Extract the [X, Y] coordinate from the center of the cell holding the provided text.  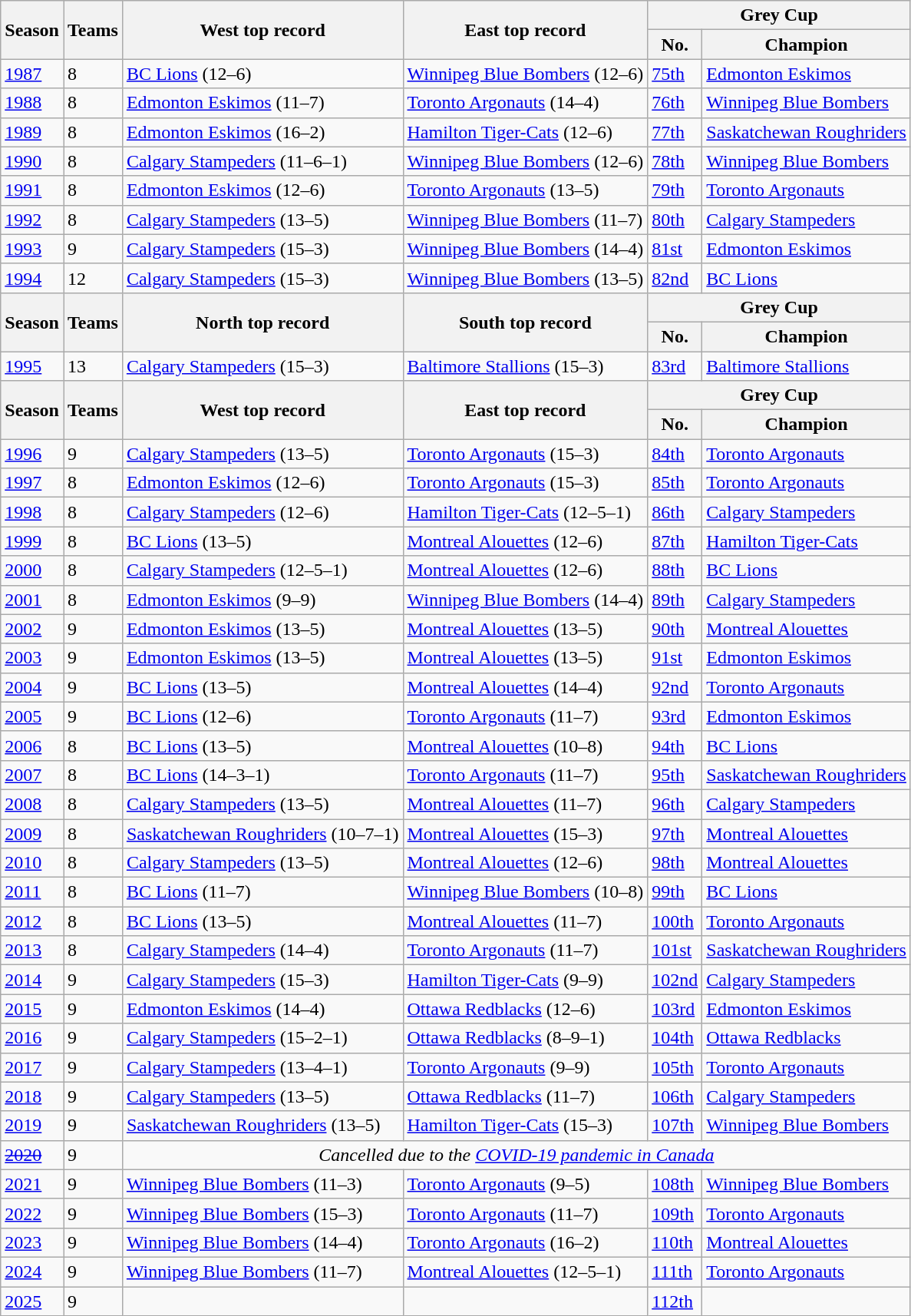
Edmonton Eskimos (9–9) [262, 600]
100th [675, 921]
Hamilton Tiger-Cats (12–5–1) [525, 512]
Ottawa Redblacks [807, 1038]
107th [675, 1126]
2003 [32, 658]
2005 [32, 716]
2021 [32, 1184]
86th [675, 512]
1998 [32, 512]
2001 [32, 600]
2004 [32, 687]
105th [675, 1067]
2022 [32, 1213]
101st [675, 951]
110th [675, 1242]
88th [675, 570]
Hamilton Tiger-Cats [807, 541]
76th [675, 103]
Edmonton Eskimos (14–4) [262, 1009]
Ottawa Redblacks (11–7) [525, 1096]
81st [675, 249]
Ottawa Redblacks (12–6) [525, 1009]
77th [675, 132]
111th [675, 1271]
Winnipeg Blue Bombers (10–8) [525, 892]
2018 [32, 1096]
2009 [32, 833]
1997 [32, 483]
Toronto Argonauts (16–2) [525, 1242]
Montreal Alouettes (10–8) [525, 746]
Ottawa Redblacks (8–9–1) [525, 1038]
Toronto Argonauts (9–9) [525, 1067]
2000 [32, 570]
Calgary Stampeders (13–4–1) [262, 1067]
1993 [32, 249]
BC Lions (14–3–1) [262, 775]
98th [675, 863]
South top record [525, 322]
1996 [32, 454]
83rd [675, 366]
12 [92, 278]
Saskatchewan Roughriders (13–5) [262, 1126]
Calgary Stampeders (12–5–1) [262, 570]
Montreal Alouettes (14–4) [525, 687]
2017 [32, 1067]
2025 [32, 1301]
Calgary Stampeders (12–6) [262, 512]
89th [675, 600]
Hamilton Tiger-Cats (15–3) [525, 1126]
1989 [32, 132]
108th [675, 1184]
96th [675, 804]
Calgary Stampeders (15–2–1) [262, 1038]
Winnipeg Blue Bombers (11–3) [262, 1184]
80th [675, 220]
92nd [675, 687]
91st [675, 658]
1999 [32, 541]
106th [675, 1096]
99th [675, 892]
Baltimore Stallions (15–3) [525, 366]
97th [675, 833]
1987 [32, 74]
13 [92, 366]
2016 [32, 1038]
2015 [32, 1009]
2014 [32, 980]
112th [675, 1301]
2024 [32, 1271]
2002 [32, 629]
2008 [32, 804]
Toronto Argonauts (14–4) [525, 103]
Montreal Alouettes (15–3) [525, 833]
Baltimore Stallions [807, 366]
2007 [32, 775]
BC Lions (11–7) [262, 892]
1995 [32, 366]
2019 [32, 1126]
North top record [262, 322]
1994 [32, 278]
95th [675, 775]
82nd [675, 278]
84th [675, 454]
2020 [32, 1155]
93rd [675, 716]
75th [675, 74]
Calgary Stampeders (11–6–1) [262, 161]
109th [675, 1213]
94th [675, 746]
90th [675, 629]
103rd [675, 1009]
2006 [32, 746]
79th [675, 190]
1992 [32, 220]
Calgary Stampeders (14–4) [262, 951]
Hamilton Tiger-Cats (9–9) [525, 980]
Toronto Argonauts (13–5) [525, 190]
Edmonton Eskimos (11–7) [262, 103]
Winnipeg Blue Bombers (13–5) [525, 278]
2011 [32, 892]
2023 [32, 1242]
Toronto Argonauts (9–5) [525, 1184]
Hamilton Tiger-Cats (12–6) [525, 132]
Edmonton Eskimos (16–2) [262, 132]
Montreal Alouettes (12–5–1) [525, 1271]
85th [675, 483]
1988 [32, 103]
Saskatchewan Roughriders (10–7–1) [262, 833]
2010 [32, 863]
1991 [32, 190]
Winnipeg Blue Bombers (15–3) [262, 1213]
1990 [32, 161]
87th [675, 541]
2013 [32, 951]
2012 [32, 921]
102nd [675, 980]
104th [675, 1038]
Cancelled due to the COVID-19 pandemic in Canada [516, 1155]
78th [675, 161]
